Identify which cell holds the provided text, then report its (x, y) central coordinate. 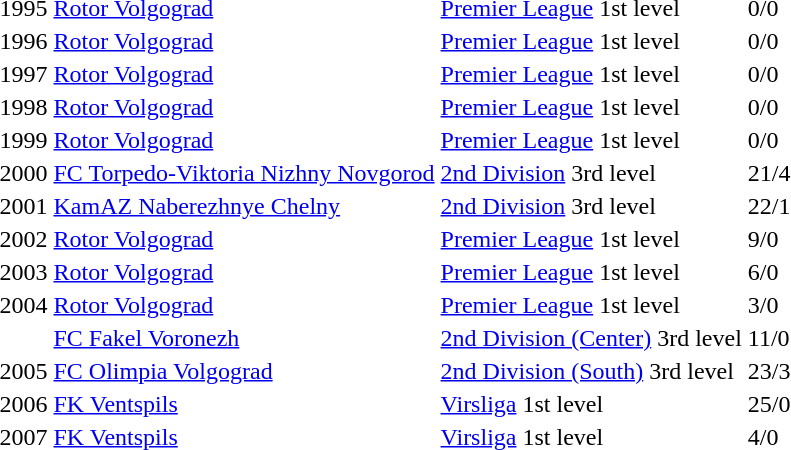
2nd Division (South) 3rd level (591, 371)
Virsliga 1st level (591, 404)
FC Fakel Voronezh (244, 338)
FC Torpedo-Viktoria Nizhny Novgorod (244, 173)
FK Ventspils (244, 404)
FC Olimpia Volgograd (244, 371)
2nd Division (Center) 3rd level (591, 338)
KamAZ Naberezhnye Chelny (244, 206)
